Return [X, Y] of the center of cell containing provided text 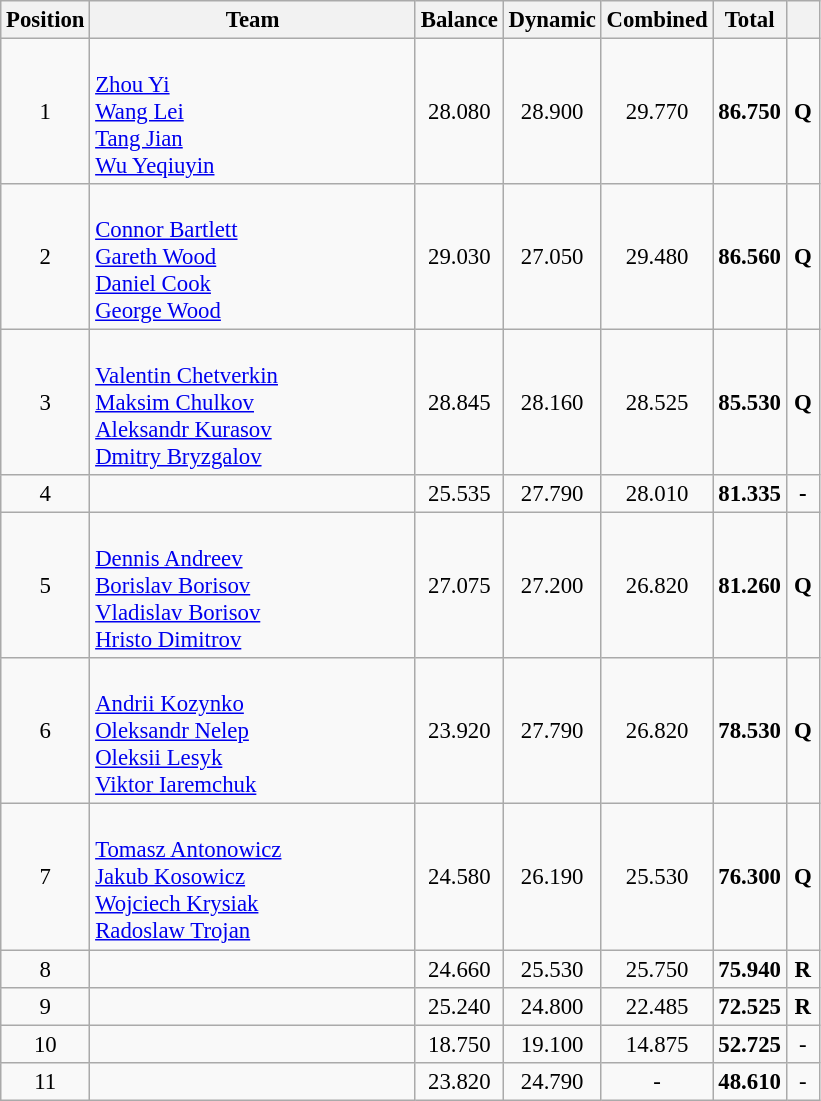
25.240 [459, 1006]
29.480 [657, 257]
19.100 [552, 1044]
26.190 [552, 877]
28.900 [552, 112]
Balance [459, 20]
27.075 [459, 586]
24.660 [459, 969]
27.200 [552, 586]
Andrii KozynkoOleksandr NelepOleksii LesykViktor Iaremchuk [253, 731]
11 [46, 1081]
2 [46, 257]
Combined [657, 20]
28.080 [459, 112]
25.535 [459, 494]
23.820 [459, 1081]
86.750 [750, 112]
75.940 [750, 969]
29.030 [459, 257]
81.335 [750, 494]
48.610 [750, 1081]
24.790 [552, 1081]
Valentin ChetverkinMaksim ChulkovAleksandr KurasovDmitry Bryzgalov [253, 403]
78.530 [750, 731]
8 [46, 969]
22.485 [657, 1006]
Total [750, 20]
5 [46, 586]
72.525 [750, 1006]
28.525 [657, 403]
23.920 [459, 731]
81.260 [750, 586]
24.800 [552, 1006]
27.050 [552, 257]
86.560 [750, 257]
76.300 [750, 877]
10 [46, 1044]
25.750 [657, 969]
Team [253, 20]
7 [46, 877]
85.530 [750, 403]
Connor BartlettGareth WoodDaniel CookGeorge Wood [253, 257]
Position [46, 20]
29.770 [657, 112]
24.580 [459, 877]
28.845 [459, 403]
9 [46, 1006]
Dynamic [552, 20]
52.725 [750, 1044]
28.010 [657, 494]
18.750 [459, 1044]
4 [46, 494]
28.160 [552, 403]
Dennis AndreevBorislav BorisovVladislav BorisovHristo Dimitrov [253, 586]
14.875 [657, 1044]
1 [46, 112]
3 [46, 403]
6 [46, 731]
Tomasz AntonowiczJakub KosowiczWojciech KrysiakRadoslaw Trojan [253, 877]
Zhou YiWang LeiTang JianWu Yeqiuyin [253, 112]
